Locate the cell with the specified text and output its (X, Y) center coordinate. 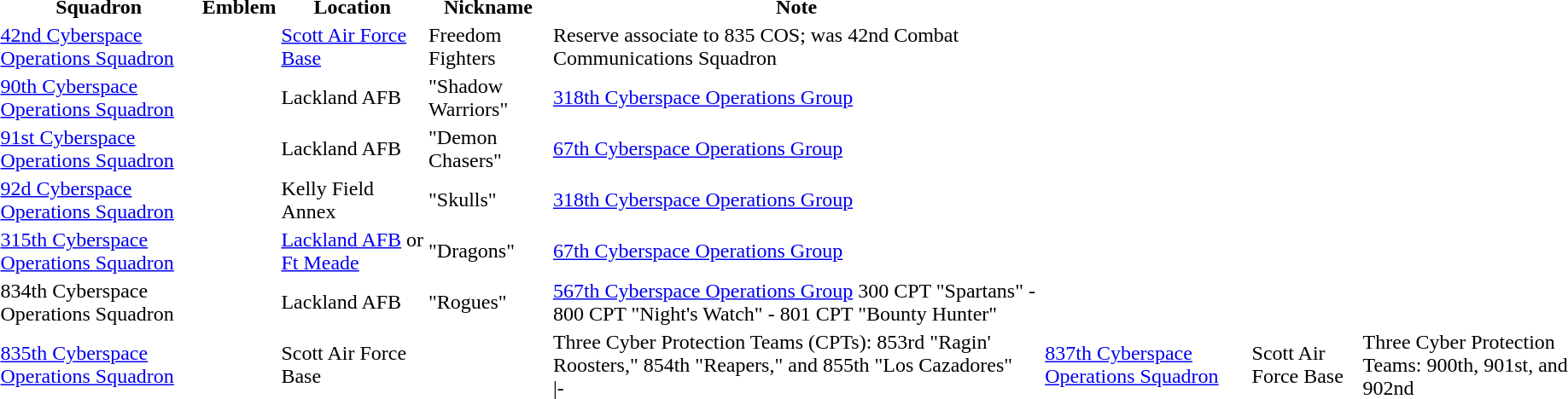
Reserve associate to 835 COS; was 42nd Combat Communications Squadron (796, 46)
"Shadow Warriors" (488, 97)
Freedom Fighters (488, 46)
567th Cyberspace Operations Group 300 CPT "Spartans" - 800 CPT "Night's Watch" - 801 CPT "Bounty Hunter" (796, 302)
"Rogues" (488, 302)
Scott Air Force Base (353, 46)
"Dragons" (488, 251)
"Demon Chasers" (488, 148)
Kelly Field Annex (353, 199)
Lackland AFB or Ft Meade (353, 251)
"Skulls" (488, 199)
